Extract the (X, Y) coordinate from the center of the cell holding the provided text.  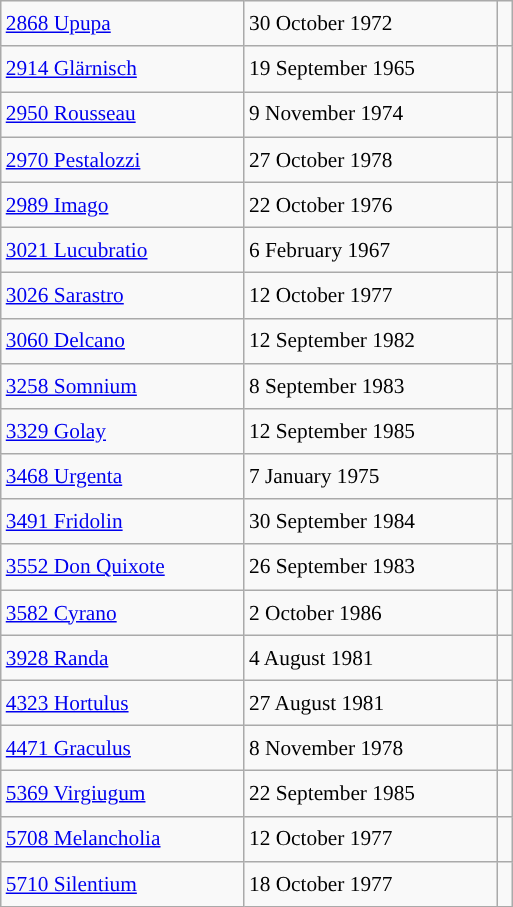
6 February 1967 (370, 250)
26 September 1983 (370, 566)
3060 Delcano (122, 340)
3021 Lucubratio (122, 250)
19 September 1965 (370, 68)
2989 Imago (122, 204)
2868 Upupa (122, 24)
2914 Glärnisch (122, 68)
3491 Fridolin (122, 522)
8 September 1983 (370, 386)
4323 Hortulus (122, 702)
5710 Silentium (122, 884)
30 September 1984 (370, 522)
3582 Cyrano (122, 612)
18 October 1977 (370, 884)
2950 Rousseau (122, 114)
22 October 1976 (370, 204)
4471 Graculus (122, 748)
3258 Somnium (122, 386)
2 October 1986 (370, 612)
8 November 1978 (370, 748)
5369 Virgiugum (122, 794)
3928 Randa (122, 658)
2970 Pestalozzi (122, 160)
27 August 1981 (370, 702)
7 January 1975 (370, 476)
12 September 1985 (370, 432)
27 October 1978 (370, 160)
22 September 1985 (370, 794)
3468 Urgenta (122, 476)
4 August 1981 (370, 658)
9 November 1974 (370, 114)
3026 Sarastro (122, 296)
3329 Golay (122, 432)
12 September 1982 (370, 340)
3552 Don Quixote (122, 566)
30 October 1972 (370, 24)
5708 Melancholia (122, 838)
